Return the [X, Y] coordinate for the center point of the cell that contains the specified text.  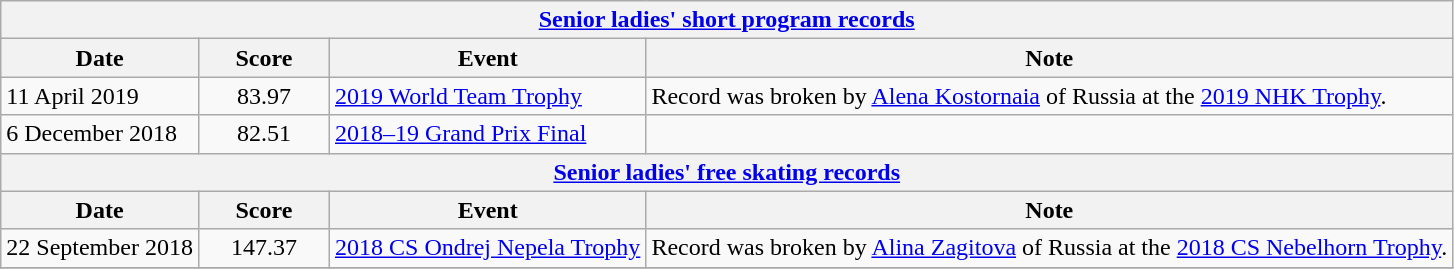
2018–19 Grand Prix Final [488, 134]
Record was broken by Alena Kostornaia of Russia at the 2019 NHK Trophy. [1050, 96]
Senior ladies' free skating records [727, 172]
2019 World Team Trophy [488, 96]
11 April 2019 [100, 96]
83.97 [264, 96]
Senior ladies' short program records [727, 20]
2018 CS Ondrej Nepela Trophy [488, 248]
6 December 2018 [100, 134]
22 September 2018 [100, 248]
147.37 [264, 248]
Record was broken by Alina Zagitova of Russia at the 2018 CS Nebelhorn Trophy. [1050, 248]
82.51 [264, 134]
